Extract the (X, Y) coordinate from the center of the cell holding the provided text.  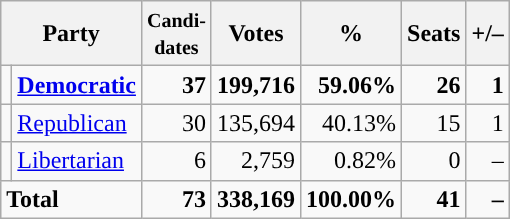
Total (72, 199)
Libertarian (77, 161)
30 (176, 123)
Democratic (77, 85)
100.00% (350, 199)
37 (176, 85)
73 (176, 199)
338,169 (256, 199)
15 (434, 123)
26 (434, 85)
2,759 (256, 161)
135,694 (256, 123)
Party (72, 34)
Votes (256, 34)
Candi-dates (176, 34)
199,716 (256, 85)
59.06% (350, 85)
+/– (488, 34)
0 (434, 161)
% (350, 34)
41 (434, 199)
Seats (434, 34)
40.13% (350, 123)
0.82% (350, 161)
6 (176, 161)
Republican (77, 123)
